Identify which cell holds the provided text, then report its (x, y) central coordinate. 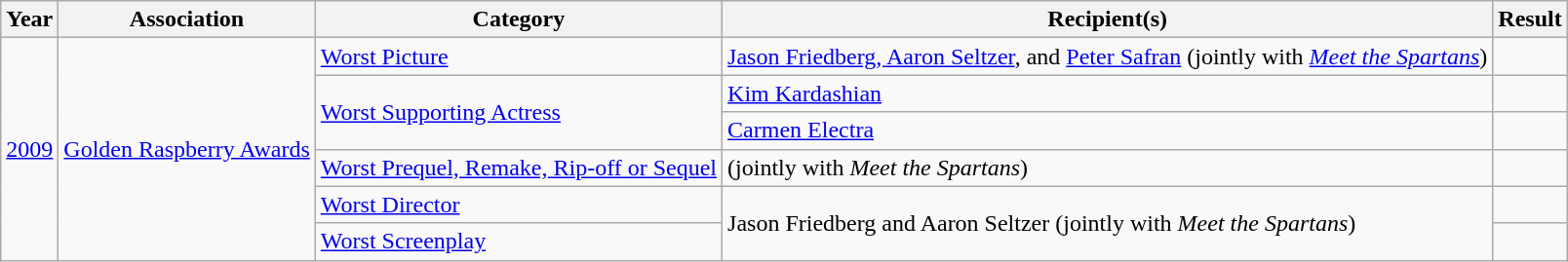
Golden Raspberry Awards (187, 149)
2009 (29, 149)
Worst Picture (519, 56)
(jointly with Meet the Spartans) (1108, 168)
Category (519, 19)
Worst Supporting Actress (519, 112)
Jason Friedberg and Aaron Seltzer (jointly with Meet the Spartans) (1108, 223)
Worst Prequel, Remake, Rip-off or Sequel (519, 168)
Worst Director (519, 205)
Year (29, 19)
Result (1530, 19)
Recipient(s) (1108, 19)
Kim Kardashian (1108, 94)
Worst Screenplay (519, 242)
Association (187, 19)
Jason Friedberg, Aaron Seltzer, and Peter Safran (jointly with Meet the Spartans) (1108, 56)
Carmen Electra (1108, 131)
